From the cell containing the given text, extract its center point as [x, y] coordinate. 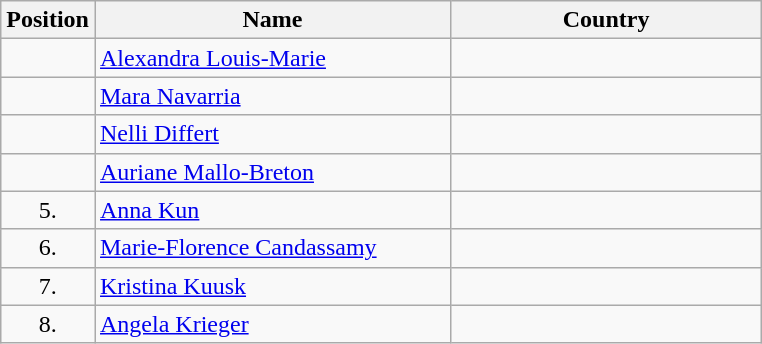
Auriane Mallo-Breton [272, 172]
Anna Kun [272, 210]
Name [272, 20]
7. [48, 286]
Kristina Kuusk [272, 286]
8. [48, 324]
Alexandra Louis-Marie [272, 58]
Nelli Differt [272, 134]
5. [48, 210]
Mara Navarria [272, 96]
Angela Krieger [272, 324]
Country [606, 20]
Marie-Florence Candassamy [272, 248]
6. [48, 248]
Position [48, 20]
